Locate the cell with the specified text and output its (X, Y) center coordinate. 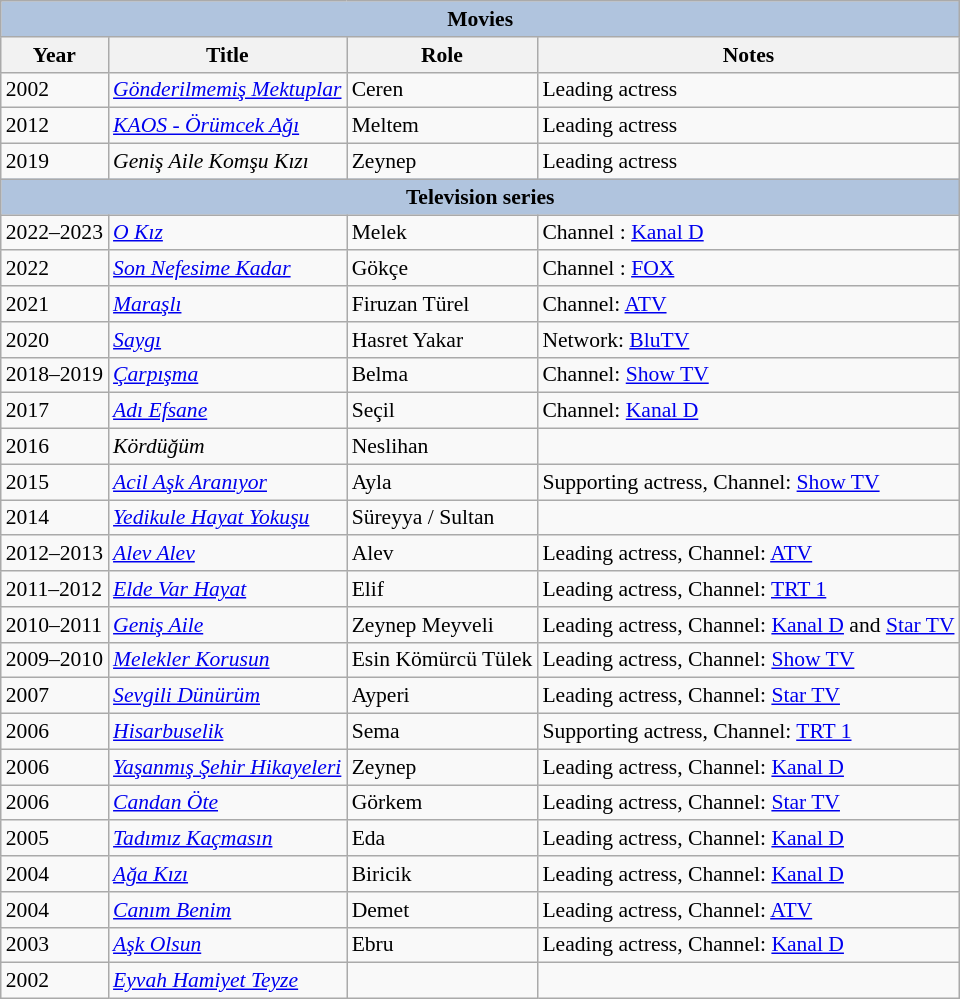
Tadımız Kaçmasın (228, 839)
Channel: Kanal D (748, 411)
2017 (54, 411)
Supporting actress, Channel: Show TV (748, 482)
Seçil (442, 411)
Sema (442, 732)
2011–2012 (54, 589)
Neslihan (442, 447)
2022 (54, 269)
Ayperi (442, 696)
Role (442, 55)
Television series (480, 197)
Kördüğüm (228, 447)
2009–2010 (54, 660)
Yedikule Hayat Yokuşu (228, 518)
Leading actress, Channel: Kanal D and Star TV (748, 625)
Leading actress, Channel: Show TV (748, 660)
Eyvah Hamiyet Teyze (228, 981)
2021 (54, 304)
Melekler Korusun (228, 660)
Esin Kömürcü Tülek (442, 660)
Biricik (442, 874)
Firuzan Türel (442, 304)
Adı Efsane (228, 411)
Alev (442, 554)
Hisarbuselik (228, 732)
Title (228, 55)
Year (54, 55)
Aşk Olsun (228, 945)
2003 (54, 945)
Candan Öte (228, 803)
O Kız (228, 233)
2020 (54, 340)
2012 (54, 126)
Ağa Kızı (228, 874)
Gönderilmemiş Mektuplar (228, 90)
KAOS - Örümcek Ağı (228, 126)
Saygı (228, 340)
2014 (54, 518)
Demet (442, 910)
Geniş Aile Komşu Kızı (228, 162)
Acil Aşk Aranıyor (228, 482)
Notes (748, 55)
Melek (442, 233)
Çarpışma (228, 375)
Network: BluTV (748, 340)
Meltem (442, 126)
2012–2013 (54, 554)
Ayla (442, 482)
Yaşanmış Şehir Hikayeleri (228, 767)
Elde Var Hayat (228, 589)
Channel : Kanal D (748, 233)
Maraşlı (228, 304)
Süreyya / Sultan (442, 518)
Channel: ATV (748, 304)
Alev Alev (228, 554)
2022–2023 (54, 233)
Hasret Yakar (442, 340)
2018–2019 (54, 375)
Ceren (442, 90)
Sevgili Dünürüm (228, 696)
Son Nefesime Kadar (228, 269)
2015 (54, 482)
Belma (442, 375)
Channel : FOX (748, 269)
Supporting actress, Channel: TRT 1 (748, 732)
Geniş Aile (228, 625)
2005 (54, 839)
Görkem (442, 803)
2007 (54, 696)
Channel: Show TV (748, 375)
Eda (442, 839)
Ebru (442, 945)
2019 (54, 162)
Movies (480, 19)
2010–2011 (54, 625)
Leading actress, Channel: TRT 1 (748, 589)
Elif (442, 589)
Canım Benim (228, 910)
2016 (54, 447)
Gökçe (442, 269)
Zeynep Meyveli (442, 625)
